Return [x, y] of the center of cell containing provided text 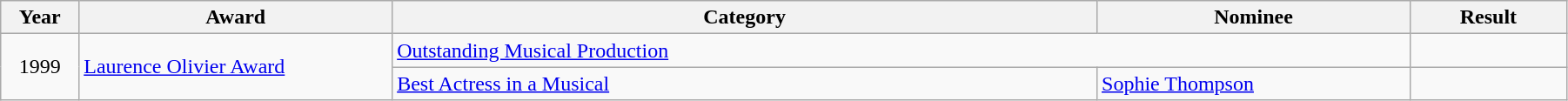
Nominee [1254, 17]
Outstanding Musical Production [901, 50]
Award [236, 17]
Category [745, 17]
Sophie Thompson [1254, 84]
1999 [40, 67]
Laurence Olivier Award [236, 67]
Result [1488, 17]
Best Actress in a Musical [745, 84]
Year [40, 17]
